Return the (x, y) coordinate for the center point of the cell that contains the specified text.  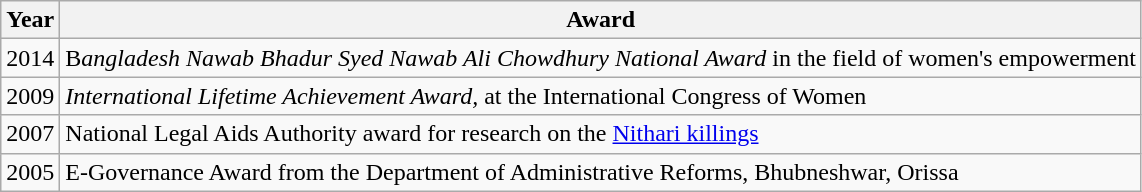
2005 (30, 172)
National Legal Aids Authority award for research on the Nithari killings (601, 134)
Award (601, 20)
2009 (30, 96)
E-Governance Award from the Department of Administrative Reforms, Bhubneshwar, Orissa (601, 172)
Year (30, 20)
2007 (30, 134)
Bangladesh Nawab Bhadur Syed Nawab Ali Chowdhury National Award in the field of women's empowerment (601, 58)
International Lifetime Achievement Award, at the International Congress of Women (601, 96)
2014 (30, 58)
